Provide the (X, Y) coordinate of the cell's center where the given text is located.  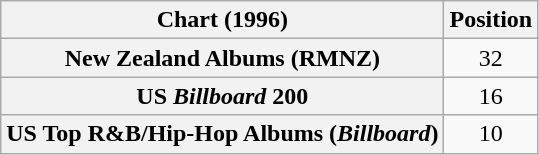
US Top R&B/Hip-Hop Albums (Billboard) (222, 134)
New Zealand Albums (RMNZ) (222, 58)
16 (491, 96)
Chart (1996) (222, 20)
US Billboard 200 (222, 96)
32 (491, 58)
Position (491, 20)
10 (491, 134)
